For the text-containing cell, return its midpoint in (x, y) coordinate format. 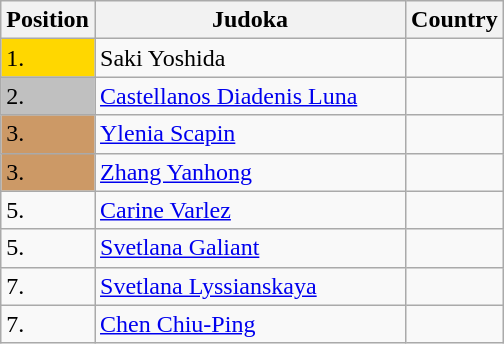
Svetlana Galiant (250, 248)
Svetlana Lyssianskaya (250, 286)
Position (48, 20)
Saki Yoshida (250, 58)
2. (48, 96)
Judoka (250, 20)
Ylenia Scapin (250, 134)
Carine Varlez (250, 210)
1. (48, 58)
Castellanos Diadenis Luna (250, 96)
Country (455, 20)
Chen Chiu-Ping (250, 324)
Zhang Yanhong (250, 172)
